Return [x, y] of the center of cell containing provided text 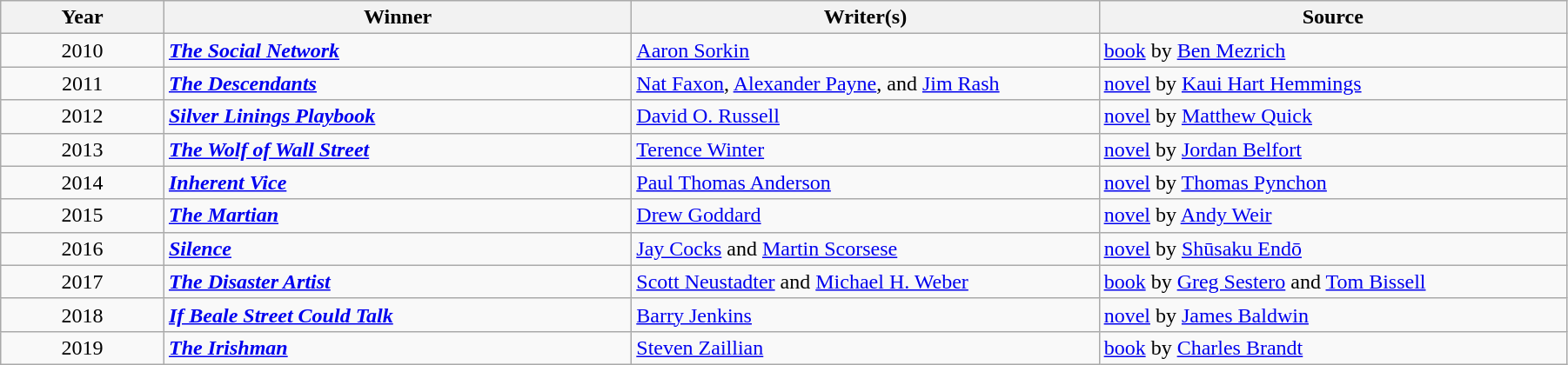
Inherent Vice [397, 182]
novel by Jordan Belfort [1333, 149]
The Wolf of Wall Street [397, 149]
Year [83, 17]
The Disaster Artist [397, 282]
Writer(s) [865, 17]
novel by Thomas Pynchon [1333, 182]
Terence Winter [865, 149]
2019 [83, 348]
2014 [83, 182]
2010 [83, 50]
2016 [83, 249]
Silver Linings Playbook [397, 116]
novel by Kaui Hart Hemmings [1333, 83]
Silence [397, 249]
book by Greg Sestero and Tom Bissell [1333, 282]
novel by Matthew Quick [1333, 116]
2012 [83, 116]
The Martian [397, 216]
novel by Andy Weir [1333, 216]
The Social Network [397, 50]
book by Charles Brandt [1333, 348]
Jay Cocks and Martin Scorsese [865, 249]
2018 [83, 315]
Winner [397, 17]
book by Ben Mezrich [1333, 50]
novel by James Baldwin [1333, 315]
2015 [83, 216]
Paul Thomas Anderson [865, 182]
Nat Faxon, Alexander Payne, and Jim Rash [865, 83]
If Beale Street Could Talk [397, 315]
Barry Jenkins [865, 315]
2013 [83, 149]
Drew Goddard [865, 216]
Scott Neustadter and Michael H. Weber [865, 282]
Source [1333, 17]
2011 [83, 83]
David O. Russell [865, 116]
Aaron Sorkin [865, 50]
The Descendants [397, 83]
The Irishman [397, 348]
2017 [83, 282]
novel by Shūsaku Endō [1333, 249]
Steven Zaillian [865, 348]
